Extract the (X, Y) coordinate from the center of the cell holding the provided text.  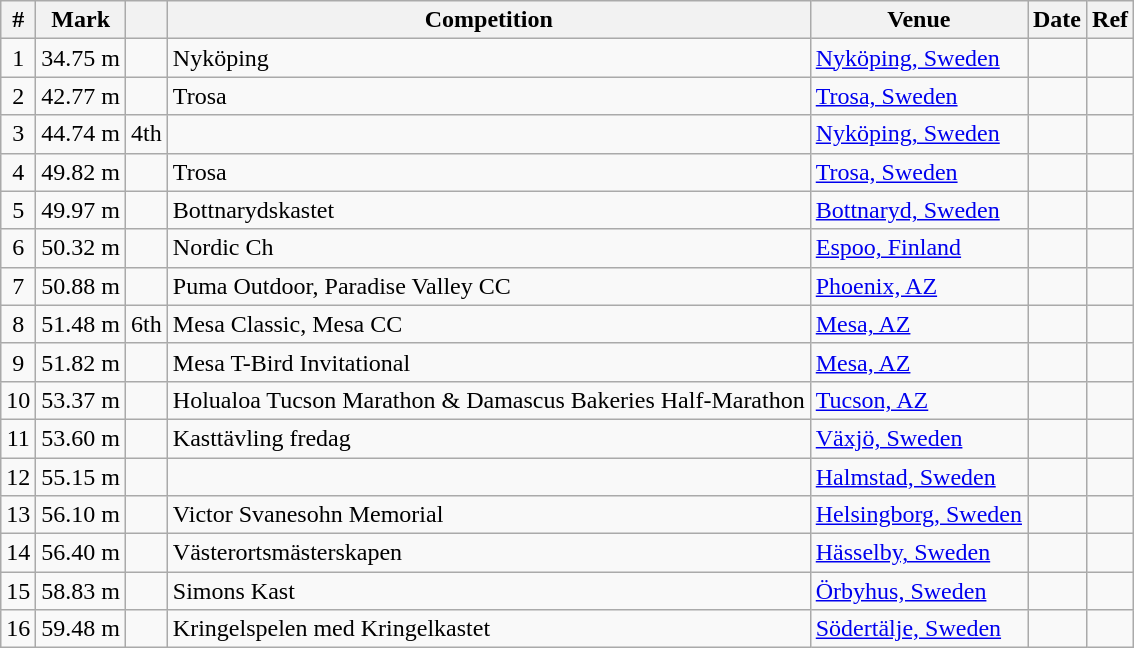
Örbyhus, Sweden (918, 591)
8 (18, 324)
12 (18, 477)
Nyköping (488, 58)
6th (147, 324)
Holualoa Tucson Marathon & Damascus Bakeries Half-Marathon (488, 400)
16 (18, 629)
10 (18, 400)
Mesa T-Bird Invitational (488, 362)
Mark (81, 20)
11 (18, 438)
51.48 m (81, 324)
Södertälje, Sweden (918, 629)
Phoenix, AZ (918, 286)
Nordic Ch (488, 248)
Espoo, Finland (918, 248)
44.74 m (81, 134)
Competition (488, 20)
59.48 m (81, 629)
Bottnaryd, Sweden (918, 210)
5 (18, 210)
# (18, 20)
Victor Svanesohn Memorial (488, 515)
Växjö, Sweden (918, 438)
51.82 m (81, 362)
Date (1058, 20)
Kasttävling fredag (488, 438)
56.40 m (81, 553)
Puma Outdoor, Paradise Valley CC (488, 286)
7 (18, 286)
34.75 m (81, 58)
53.60 m (81, 438)
Tucson, AZ (918, 400)
42.77 m (81, 96)
49.97 m (81, 210)
13 (18, 515)
49.82 m (81, 172)
Helsingborg, Sweden (918, 515)
1 (18, 58)
14 (18, 553)
Venue (918, 20)
Västerortsmästerskapen (488, 553)
Bottnarydskastet (488, 210)
4th (147, 134)
Ref (1110, 20)
Hässelby, Sweden (918, 553)
4 (18, 172)
56.10 m (81, 515)
58.83 m (81, 591)
15 (18, 591)
53.37 m (81, 400)
9 (18, 362)
50.32 m (81, 248)
3 (18, 134)
Kringelspelen med Kringelkastet (488, 629)
Mesa Classic, Mesa CC (488, 324)
2 (18, 96)
55.15 m (81, 477)
50.88 m (81, 286)
Simons Kast (488, 591)
Halmstad, Sweden (918, 477)
6 (18, 248)
